Search for the cell housing the specified text and yield its [x, y] center coordinate. 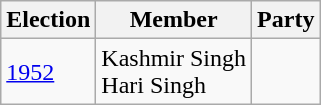
1952 [48, 72]
Kashmir Singh Hari Singh [174, 72]
Election [48, 20]
Party [286, 20]
Member [174, 20]
